Identify which cell holds the provided text, then report its [x, y] central coordinate. 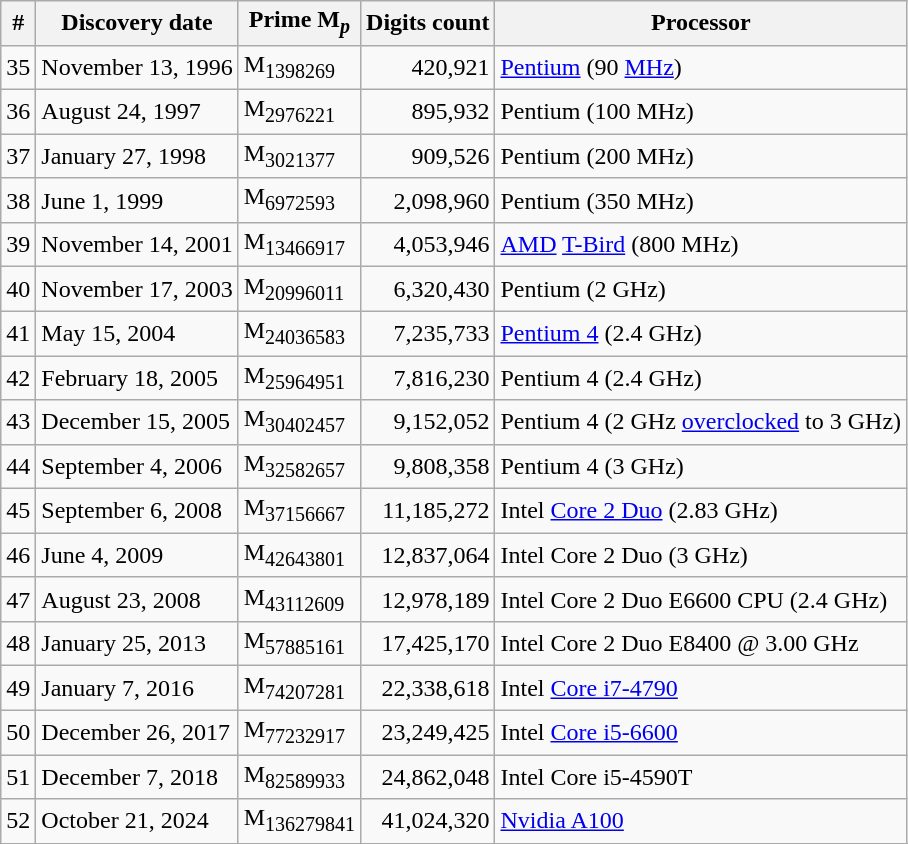
Pentium (90 MHz) [701, 67]
November 13, 1996 [137, 67]
June 4, 2009 [137, 555]
Discovery date [137, 23]
9,152,052 [428, 422]
40 [18, 289]
Intel Core 2 Duo E8400 @ 3.00 GHz [701, 644]
7,235,733 [428, 333]
41,024,320 [428, 821]
August 23, 2008 [137, 599]
47 [18, 599]
Pentium (200 MHz) [701, 156]
2,098,960 [428, 200]
M6972593 [299, 200]
December 26, 2017 [137, 732]
48 [18, 644]
9,808,358 [428, 466]
November 14, 2001 [137, 244]
December 15, 2005 [137, 422]
22,338,618 [428, 688]
M74207281 [299, 688]
Pentium 4 (2 GHz overclocked to 3 GHz) [701, 422]
51 [18, 777]
February 18, 2005 [137, 378]
M37156667 [299, 511]
36 [18, 111]
52 [18, 821]
Prime Mp [299, 23]
M13466917 [299, 244]
# [18, 23]
38 [18, 200]
Processor [701, 23]
December 7, 2018 [137, 777]
October 21, 2024 [137, 821]
46 [18, 555]
M1398269 [299, 67]
M3021377 [299, 156]
M20996011 [299, 289]
Intel Core 2 Duo (2.83 GHz) [701, 511]
Intel Core 2 Duo (3 GHz) [701, 555]
7,816,230 [428, 378]
M30402457 [299, 422]
42 [18, 378]
Nvidia A100 [701, 821]
17,425,170 [428, 644]
Intel Core i5-4590T [701, 777]
M25964951 [299, 378]
12,837,064 [428, 555]
November 17, 2003 [137, 289]
49 [18, 688]
43 [18, 422]
50 [18, 732]
January 25, 2013 [137, 644]
Pentium (100 MHz) [701, 111]
June 1, 1999 [137, 200]
January 7, 2016 [137, 688]
Intel Core i7-4790 [701, 688]
Pentium (2 GHz) [701, 289]
AMD T-Bird (800 MHz) [701, 244]
11,185,272 [428, 511]
Intel Core i5-6600 [701, 732]
September 4, 2006 [137, 466]
M77232917 [299, 732]
August 24, 1997 [137, 111]
35 [18, 67]
M32582657 [299, 466]
M43112609 [299, 599]
Intel Core 2 Duo E6600 CPU (2.4 GHz) [701, 599]
12,978,189 [428, 599]
41 [18, 333]
M57885161 [299, 644]
M2976221 [299, 111]
M42643801 [299, 555]
23,249,425 [428, 732]
420,921 [428, 67]
4,053,946 [428, 244]
Digits count [428, 23]
M82589933 [299, 777]
895,932 [428, 111]
39 [18, 244]
6,320,430 [428, 289]
May 15, 2004 [137, 333]
M24036583 [299, 333]
Pentium (350 MHz) [701, 200]
909,526 [428, 156]
January 27, 1998 [137, 156]
M136279841 [299, 821]
45 [18, 511]
37 [18, 156]
Pentium 4 (3 GHz) [701, 466]
44 [18, 466]
September 6, 2008 [137, 511]
24,862,048 [428, 777]
